Return the (x, y) coordinate for the center point of the cell that contains the specified text.  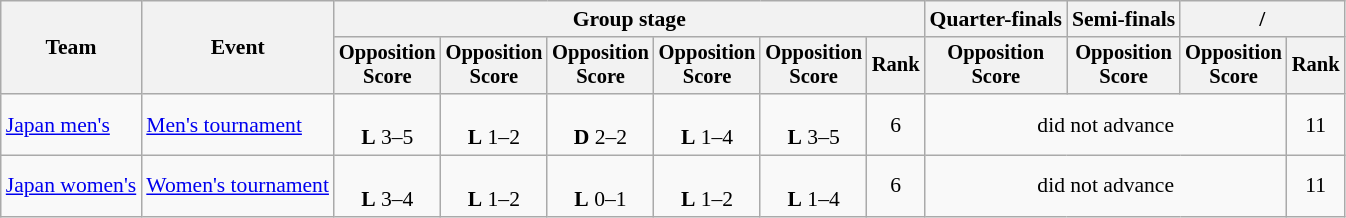
L 0–1 (600, 186)
Japan men's (72, 124)
L 3–4 (388, 186)
Women's tournament (238, 186)
Team (72, 48)
D 2–2 (600, 124)
Men's tournament (238, 124)
Event (238, 48)
Semi-finals (1124, 19)
Group stage (630, 19)
Quarter-finals (996, 19)
Japan women's (72, 186)
/ (1262, 19)
